Determine the [x, y] coordinate at the center of the cell enclosing the given text.  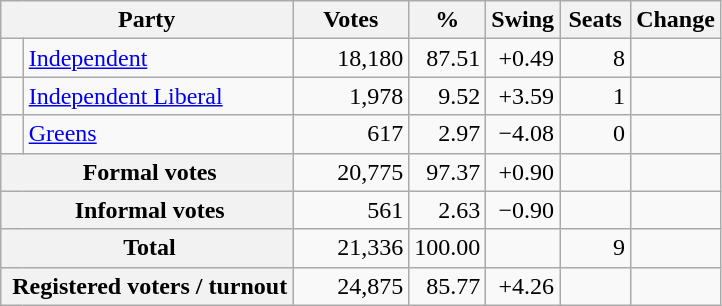
Total [147, 248]
18,180 [351, 58]
−0.90 [523, 210]
20,775 [351, 172]
Swing [523, 20]
+0.90 [523, 172]
Informal votes [147, 210]
Seats [596, 20]
Independent Liberal [158, 96]
8 [596, 58]
+3.59 [523, 96]
617 [351, 134]
21,336 [351, 248]
100.00 [448, 248]
% [448, 20]
87.51 [448, 58]
24,875 [351, 286]
1 [596, 96]
+4.26 [523, 286]
Change [676, 20]
Independent [158, 58]
85.77 [448, 286]
Party [147, 20]
1,978 [351, 96]
2.63 [448, 210]
0 [596, 134]
9.52 [448, 96]
9 [596, 248]
−4.08 [523, 134]
Registered voters / turnout [147, 286]
97.37 [448, 172]
Greens [158, 134]
2.97 [448, 134]
Formal votes [147, 172]
+0.49 [523, 58]
561 [351, 210]
Votes [351, 20]
